Capture the cell that displays the provided text and extract its (X, Y) central coordinate. 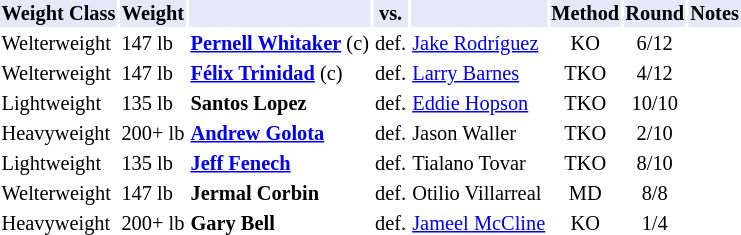
vs. (391, 14)
2/10 (655, 134)
Heavyweight (58, 134)
6/12 (655, 44)
Eddie Hopson (479, 104)
200+ lb (153, 134)
Method (586, 14)
Jason Waller (479, 134)
4/12 (655, 74)
MD (586, 194)
Félix Trinidad (c) (280, 74)
Andrew Golota (280, 134)
Tialano Tovar (479, 164)
Otilio Villarreal (479, 194)
Jake Rodríguez (479, 44)
Jeff Fenech (280, 164)
Weight Class (58, 14)
Larry Barnes (479, 74)
Notes (715, 14)
Jermal Corbin (280, 194)
KO (586, 44)
Weight (153, 14)
Santos Lopez (280, 104)
8/8 (655, 194)
Round (655, 14)
Pernell Whitaker (c) (280, 44)
8/10 (655, 164)
10/10 (655, 104)
